Return [X, Y] of the center of cell containing provided text 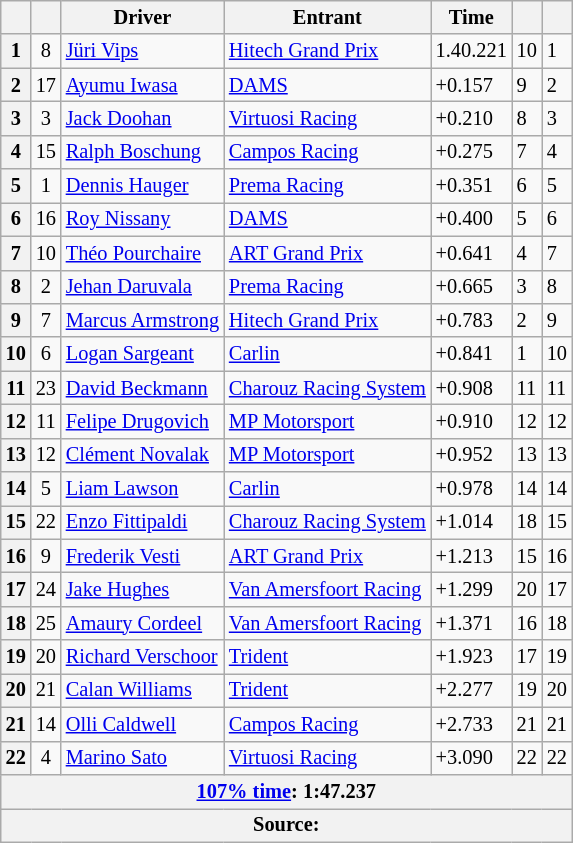
Felipe Drugovich [142, 421]
Driver [142, 17]
Marino Sato [142, 758]
+0.952 [472, 455]
Ralph Boschung [142, 152]
+2.277 [472, 690]
23 [46, 388]
Liam Lawson [142, 489]
+2.733 [472, 724]
107% time: 1:47.237 [286, 791]
David Beckmann [142, 388]
Source: [286, 825]
+1.299 [472, 589]
+1.213 [472, 556]
+1.371 [472, 623]
+3.090 [472, 758]
Calan Williams [142, 690]
+1.923 [472, 657]
Dennis Hauger [142, 186]
+0.641 [472, 253]
+0.351 [472, 186]
+0.841 [472, 354]
+0.910 [472, 421]
+0.908 [472, 388]
+0.210 [472, 118]
+0.978 [472, 489]
+0.275 [472, 152]
Frederik Vesti [142, 556]
+0.783 [472, 320]
25 [46, 623]
Olli Caldwell [142, 724]
+1.014 [472, 522]
Richard Verschoor [142, 657]
Théo Pourchaire [142, 253]
Clément Novalak [142, 455]
Amaury Cordeel [142, 623]
Time [472, 17]
Marcus Armstrong [142, 320]
Jehan Daruvala [142, 287]
Entrant [328, 17]
Logan Sargeant [142, 354]
+0.157 [472, 85]
Roy Nissany [142, 219]
Jack Doohan [142, 118]
Ayumu Iwasa [142, 85]
+0.400 [472, 219]
24 [46, 589]
Enzo Fittipaldi [142, 522]
+0.665 [472, 287]
1.40.221 [472, 51]
Jake Hughes [142, 589]
Jüri Vips [142, 51]
